From the cell containing the given text, extract its center point as (X, Y) coordinate. 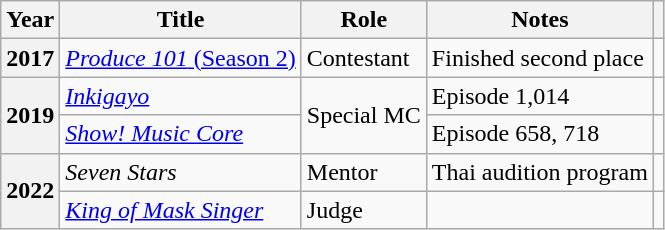
Show! Music Core (180, 134)
Finished second place (540, 58)
King of Mask Singer (180, 210)
Notes (540, 20)
Thai audition program (540, 172)
Mentor (364, 172)
Episode 1,014 (540, 96)
2022 (30, 191)
Year (30, 20)
2019 (30, 115)
2017 (30, 58)
Judge (364, 210)
Seven Stars (180, 172)
Role (364, 20)
Produce 101 (Season 2) (180, 58)
Contestant (364, 58)
Episode 658, 718 (540, 134)
Title (180, 20)
Inkigayo (180, 96)
Special MC (364, 115)
